Pinpoint the cell where the given text exists, returning its (X, Y) midpoint coordinate. 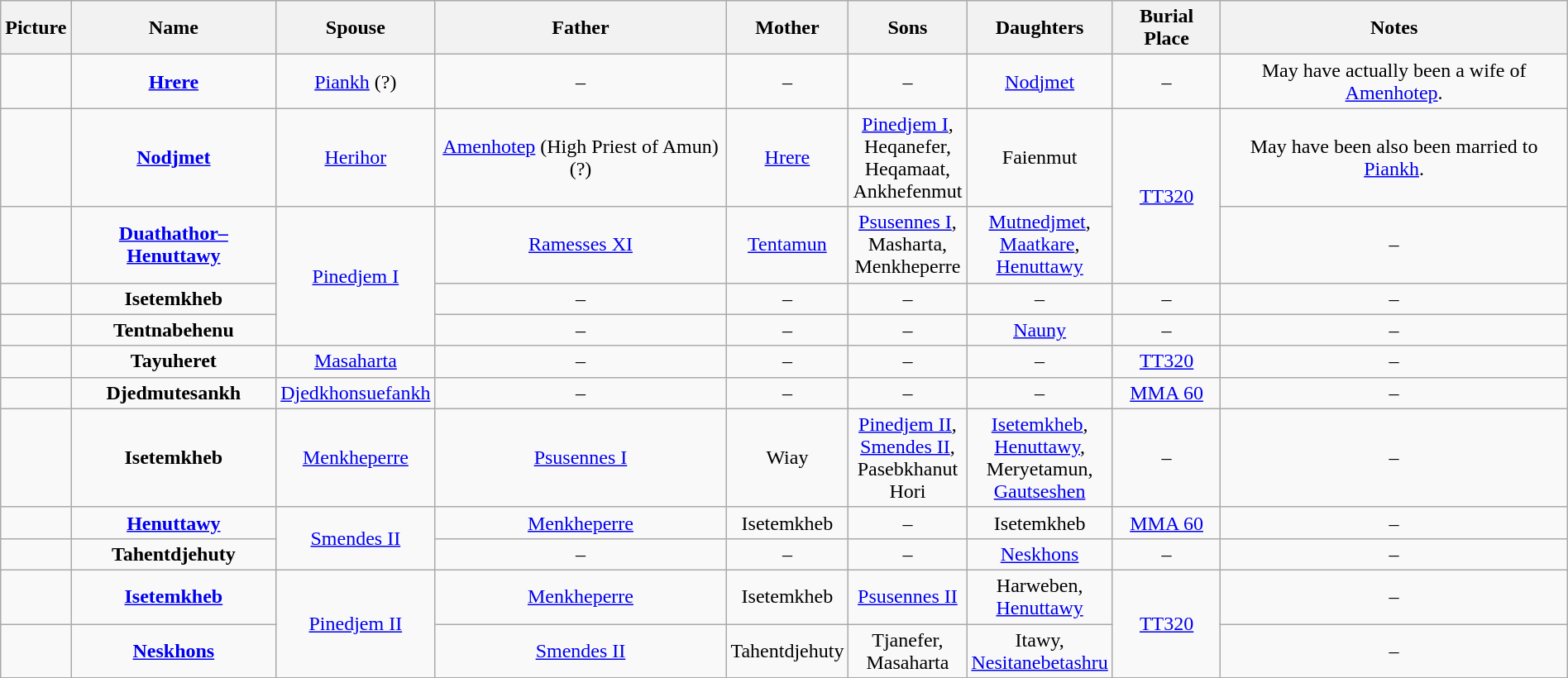
Sons (908, 28)
Tentamun (787, 245)
Burial Place (1166, 28)
May have actually been a wife of Amenhotep. (1394, 81)
Father (581, 28)
Pinedjem II (356, 623)
Djedkhonsuefankh (356, 393)
Picture (36, 28)
Spouse (356, 28)
Faienmut (1040, 157)
Psusennes I (581, 458)
Piankh (?) (356, 81)
Tentnabehenu (174, 330)
Tjanefer,Masaharta (908, 650)
May have been also been married to Piankh. (1394, 157)
Amenhotep (High Priest of Amun) (?) (581, 157)
Duathathor–Henuttawy (174, 245)
Masaharta (356, 361)
Pinedjem II,Smendes II,Pasebkhanut Hori (908, 458)
Herihor (356, 157)
Djedmutesankh (174, 393)
Name (174, 28)
Tayuheret (174, 361)
Psusennes I,Masharta,Menkheperre (908, 245)
Henuttawy (174, 523)
Itawy,Nesitanebetashru (1040, 650)
Pinedjem I (356, 276)
Wiay (787, 458)
Nauny (1040, 330)
Isetemkheb,Henuttawy,Meryetamun,Gautseshen (1040, 458)
Notes (1394, 28)
Ramesses XI (581, 245)
Pinedjem I,Heqanefer,Heqamaat,Ankhefenmut (908, 157)
Mutnedjmet,Maatkare,Henuttawy (1040, 245)
Mother (787, 28)
Daughters (1040, 28)
Harweben,Henuttawy (1040, 597)
Psusennes II (908, 597)
